Search for the cell housing the specified text and yield its [X, Y] center coordinate. 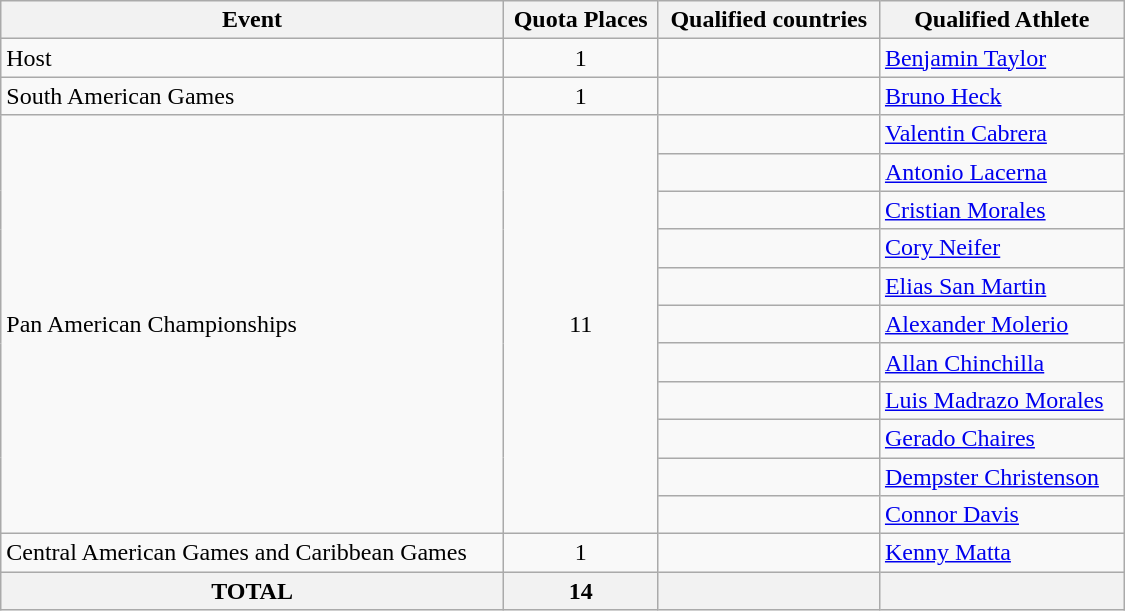
Benjamin Taylor [1002, 58]
Central American Games and Caribbean Games [252, 553]
TOTAL [252, 591]
Host [252, 58]
Connor Davis [1002, 515]
Bruno Heck [1002, 96]
Elias San Martin [1002, 286]
South American Games [252, 96]
Alexander Molerio [1002, 324]
Qualified Athlete [1002, 20]
Antonio Lacerna [1002, 172]
Gerado Chaires [1002, 438]
Cory Neifer [1002, 248]
Allan Chinchilla [1002, 362]
Pan American Championships [252, 324]
Kenny Matta [1002, 553]
Qualified countries [768, 20]
Dempster Christenson [1002, 477]
Event [252, 20]
11 [580, 324]
Quota Places [580, 20]
Valentin Cabrera [1002, 134]
14 [580, 591]
Luis Madrazo Morales [1002, 400]
Cristian Morales [1002, 210]
